Scan for the cell matching the given text and deliver its [x, y] coordinate at center. 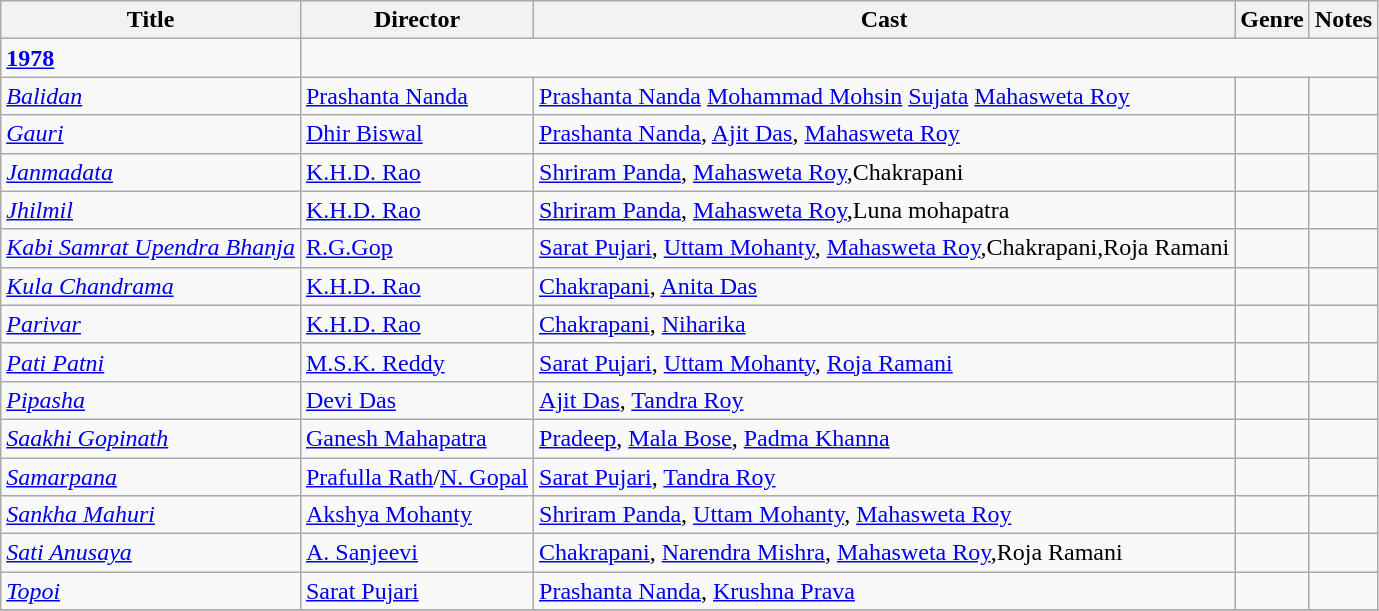
Janmadata [151, 172]
Jhilmil [151, 210]
Prashanta Nanda [416, 96]
Chakrapani, Narendra Mishra, Mahasweta Roy,Roja Ramani [884, 553]
Pradeep, Mala Bose, Padma Khanna [884, 438]
Sarat Pujari, Uttam Mohanty, Mahasweta Roy,Chakrapani,Roja Ramani [884, 248]
Topoi [151, 591]
Samarpana [151, 477]
Prashanta Nanda, Ajit Das, Mahasweta Roy [884, 134]
Dhir Biswal [416, 134]
Pati Patni [151, 362]
M.S.K. Reddy [416, 362]
Prashanta Nanda, Krushna Prava [884, 591]
Prashanta Nanda Mohammad Mohsin Sujata Mahasweta Roy [884, 96]
Balidan [151, 96]
Kula Chandrama [151, 286]
Prafulla Rath/N. Gopal [416, 477]
Shriram Panda, Mahasweta Roy,Chakrapani [884, 172]
Notes [1343, 20]
Ajit Das, Tandra Roy [884, 400]
Shriram Panda, Uttam Mohanty, Mahasweta Roy [884, 515]
Devi Das [416, 400]
Chakrapani, Niharika [884, 324]
Cast [884, 20]
1978 [151, 58]
Gauri [151, 134]
Sankha Mahuri [151, 515]
R.G.Gop [416, 248]
A. Sanjeevi [416, 553]
Genre [1272, 20]
Title [151, 20]
Sati Anusaya [151, 553]
Parivar [151, 324]
Director [416, 20]
Akshya Mohanty [416, 515]
Shriram Panda, Mahasweta Roy,Luna mohapatra [884, 210]
Sarat Pujari, Uttam Mohanty, Roja Ramani [884, 362]
Chakrapani, Anita Das [884, 286]
Kabi Samrat Upendra Bhanja [151, 248]
Sarat Pujari [416, 591]
Sarat Pujari, Tandra Roy [884, 477]
Pipasha [151, 400]
Ganesh Mahapatra [416, 438]
Saakhi Gopinath [151, 438]
